Return the (x, y) coordinate for the center point of the cell that contains the specified text.  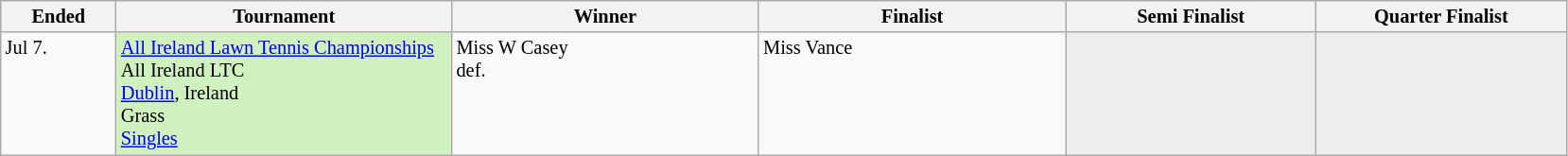
Winner (605, 16)
Tournament (284, 16)
All Ireland Lawn Tennis ChampionshipsAll Ireland LTCDublin, IrelandGrassSingles (284, 94)
Miss Vance (912, 94)
Semi Finalist (1192, 16)
Quarter Finalist (1441, 16)
Ended (59, 16)
Jul 7. (59, 94)
Miss W Caseydef. (605, 94)
Finalist (912, 16)
